Detect which cell encompasses the target text, then output its (X, Y) center coordinate. 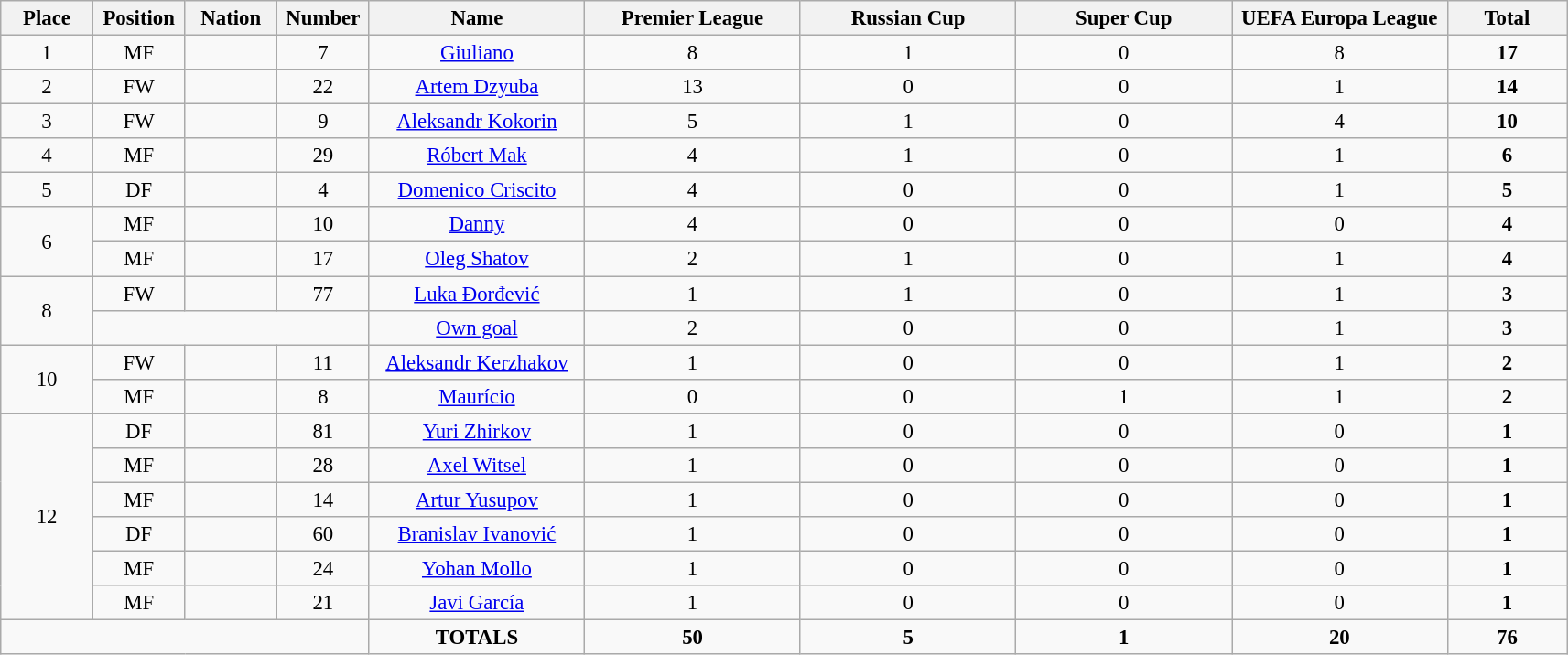
9 (324, 122)
Oleg Shatov (477, 259)
76 (1507, 638)
77 (324, 294)
Javi García (477, 603)
UEFA Europa League (1340, 18)
13 (693, 87)
TOTALS (477, 638)
Luka Đorđević (477, 294)
Róbert Mak (477, 156)
Super Cup (1124, 18)
Number (324, 18)
12 (48, 517)
29 (324, 156)
28 (324, 466)
Yohan Mollo (477, 568)
Axel Witsel (477, 466)
Own goal (477, 327)
50 (693, 638)
Premier League (693, 18)
Yuri Zhirkov (477, 431)
Name (477, 18)
Russian Cup (908, 18)
20 (1340, 638)
21 (324, 603)
Giuliano (477, 53)
Place (48, 18)
Danny (477, 224)
11 (324, 362)
Total (1507, 18)
Nation (231, 18)
7 (324, 53)
Artur Yusupov (477, 499)
60 (324, 534)
81 (324, 431)
Domenico Criscito (477, 190)
Aleksandr Kerzhakov (477, 362)
24 (324, 568)
Position (139, 18)
Artem Dzyuba (477, 87)
Branislav Ivanović (477, 534)
Maurício (477, 396)
Aleksandr Kokorin (477, 122)
22 (324, 87)
